Locate the cell with the specified text and output its (X, Y) center coordinate. 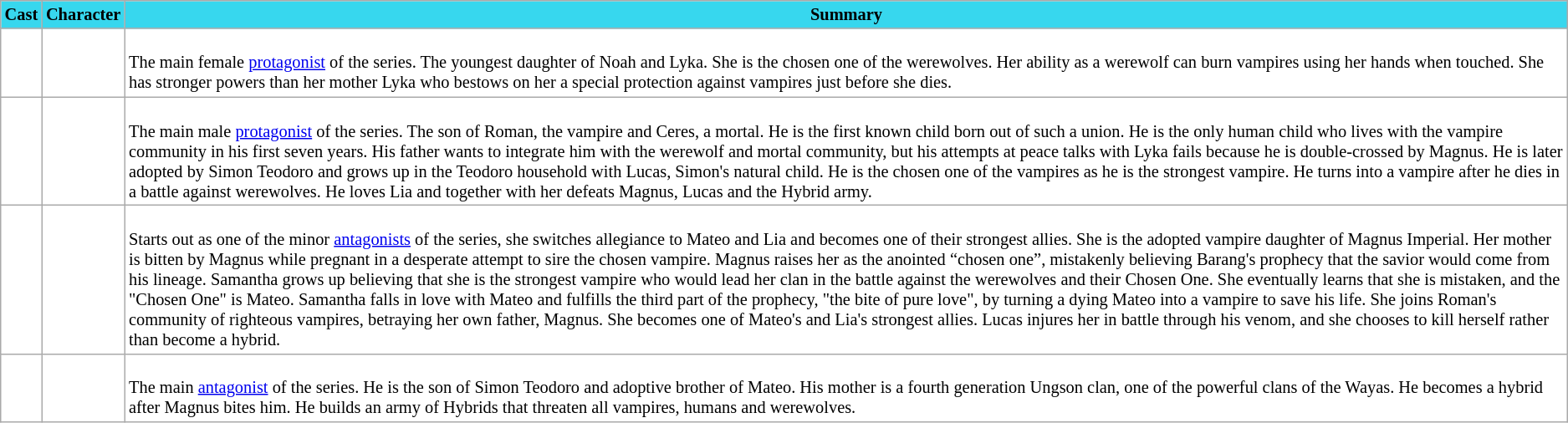
Character (84, 14)
Summary (846, 14)
Cast (22, 14)
